Search for the cell housing the specified text and yield its [X, Y] center coordinate. 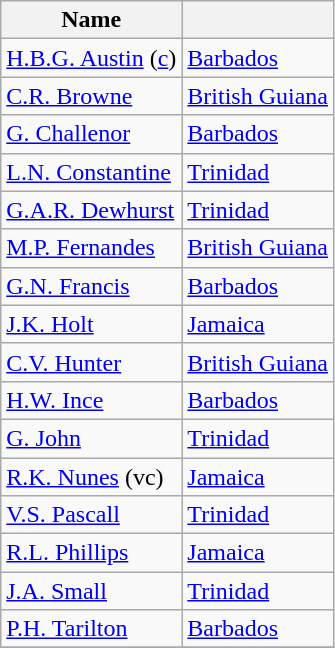
G.A.R. Dewhurst [92, 210]
G.N. Francis [92, 286]
J.K. Holt [92, 324]
G. Challenor [92, 134]
M.P. Fernandes [92, 248]
L.N. Constantine [92, 172]
Name [92, 20]
G. John [92, 438]
C.V. Hunter [92, 362]
P.H. Tarilton [92, 629]
R.K. Nunes (vc) [92, 477]
C.R. Browne [92, 96]
R.L. Phillips [92, 553]
J.A. Small [92, 591]
V.S. Pascall [92, 515]
H.W. Ince [92, 400]
H.B.G. Austin (c) [92, 58]
